Search for the cell housing the specified text and yield its [x, y] center coordinate. 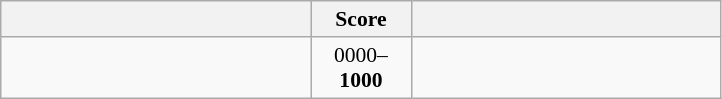
0000–1000 [361, 68]
Score [361, 19]
